Extract the (X, Y) coordinate from the center of the cell holding the provided text.  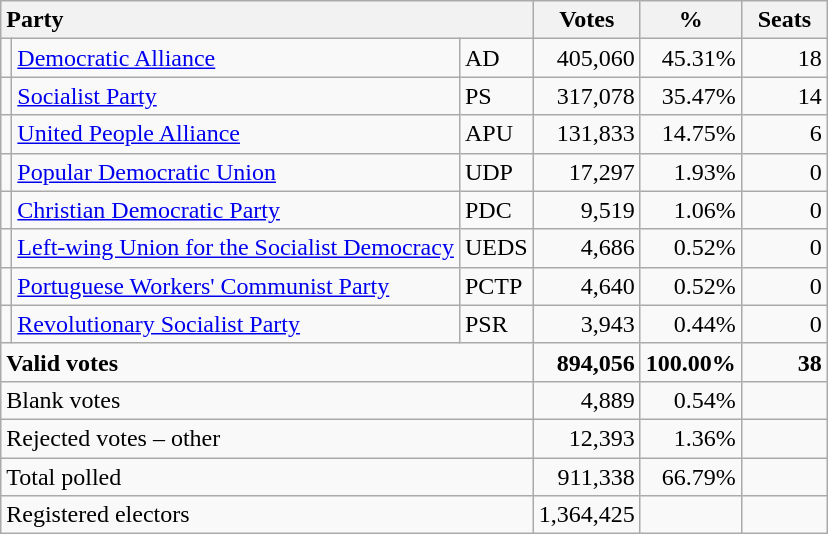
Christian Democratic Party (236, 210)
Socialist Party (236, 96)
Revolutionary Socialist Party (236, 324)
APU (496, 134)
United People Alliance (236, 134)
38 (784, 362)
Valid votes (267, 362)
1.06% (690, 210)
911,338 (586, 477)
0.54% (690, 400)
% (690, 20)
0.44% (690, 324)
4,686 (586, 248)
131,833 (586, 134)
PSR (496, 324)
1.36% (690, 438)
4,640 (586, 286)
Blank votes (267, 400)
Seats (784, 20)
9,519 (586, 210)
UEDS (496, 248)
Portuguese Workers' Communist Party (236, 286)
PDC (496, 210)
PS (496, 96)
100.00% (690, 362)
894,056 (586, 362)
17,297 (586, 172)
AD (496, 58)
Total polled (267, 477)
35.47% (690, 96)
4,889 (586, 400)
Party (267, 20)
3,943 (586, 324)
45.31% (690, 58)
Left-wing Union for the Socialist Democracy (236, 248)
UDP (496, 172)
Democratic Alliance (236, 58)
1,364,425 (586, 515)
405,060 (586, 58)
6 (784, 134)
Popular Democratic Union (236, 172)
Registered electors (267, 515)
66.79% (690, 477)
1.93% (690, 172)
14 (784, 96)
317,078 (586, 96)
12,393 (586, 438)
PCTP (496, 286)
14.75% (690, 134)
18 (784, 58)
Rejected votes – other (267, 438)
Votes (586, 20)
